Return the [X, Y] coordinate for the center point of the cell that contains the specified text.  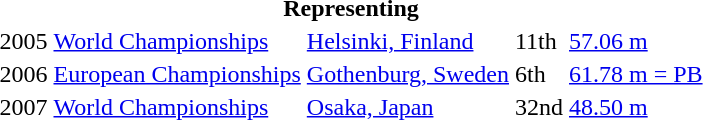
11th [540, 41]
6th [540, 74]
European Championships [177, 74]
Gothenburg, Sweden [408, 74]
World Championships [177, 41]
Helsinki, Finland [408, 41]
